Return (X, Y) of the center of cell containing provided text 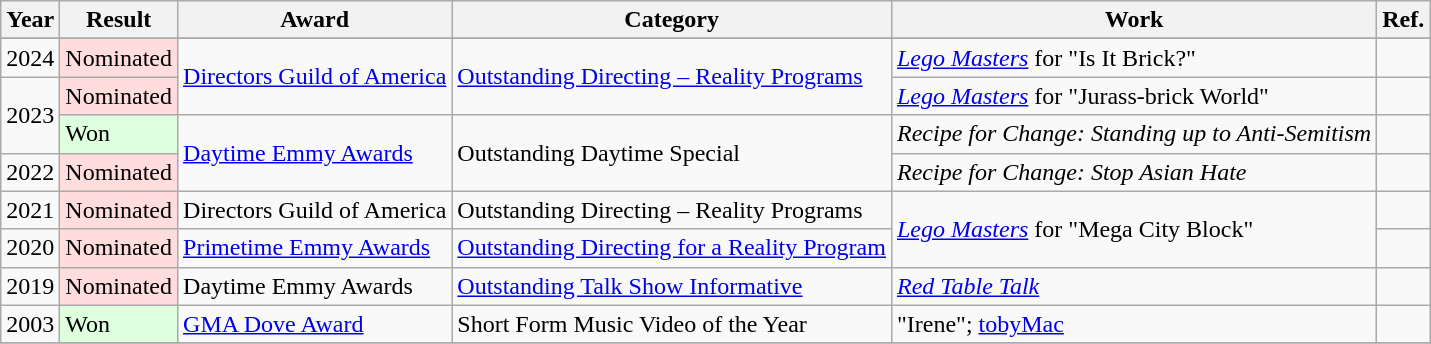
Work (1134, 20)
Lego Masters for "Is It Brick?" (1134, 58)
2022 (30, 172)
2019 (30, 286)
Red Table Talk (1134, 286)
Outstanding Directing for a Reality Program (672, 248)
Recipe for Change: Standing up to Anti-Semitism (1134, 134)
Award (315, 20)
Category (672, 20)
Outstanding Daytime Special (672, 153)
Ref. (1404, 20)
2020 (30, 248)
Primetime Emmy Awards (315, 248)
GMA Dove Award (315, 324)
"Irene"; tobyMac (1134, 324)
Outstanding Talk Show Informative (672, 286)
Lego Masters for "Mega City Block" (1134, 229)
Short Form Music Video of the Year (672, 324)
Lego Masters for "Jurass-brick World" (1134, 96)
Year (30, 20)
2003 (30, 324)
Recipe for Change: Stop Asian Hate (1134, 172)
2021 (30, 210)
2023 (30, 115)
2024 (30, 58)
Result (119, 20)
